Return [x, y] of the center of cell containing provided text 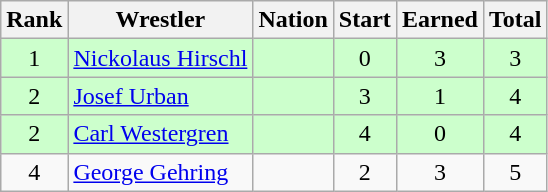
Earned [440, 20]
Carl Westergren [160, 134]
Rank [34, 20]
George Gehring [160, 172]
Nickolaus Hirschl [160, 58]
Wrestler [160, 20]
Nation [293, 20]
Start [364, 20]
Josef Urban [160, 96]
5 [515, 172]
Total [515, 20]
